Provide the (X, Y) coordinate of the cell's center where the given text is located.  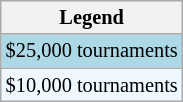
Legend (92, 17)
$10,000 tournaments (92, 85)
$25,000 tournaments (92, 51)
